Pinpoint the cell where the given text exists, returning its [X, Y] midpoint coordinate. 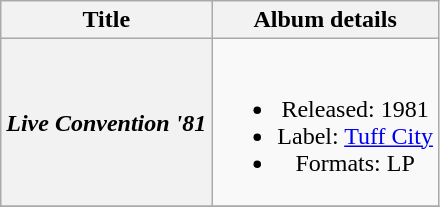
Live Convention '81 [106, 122]
Released: 1981Label: Tuff CityFormats: LP [326, 122]
Album details [326, 20]
Title [106, 20]
